Return (X, Y) of the center of cell containing provided text 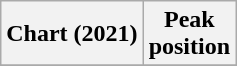
Peakposition (189, 34)
Chart (2021) (72, 34)
